Find where the given text appears and provide that cell's center as [x, y] coordinate. 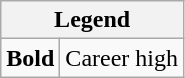
Career high [122, 58]
Legend [92, 20]
Bold [30, 58]
